Capture the cell that displays the provided text and extract its [X, Y] central coordinate. 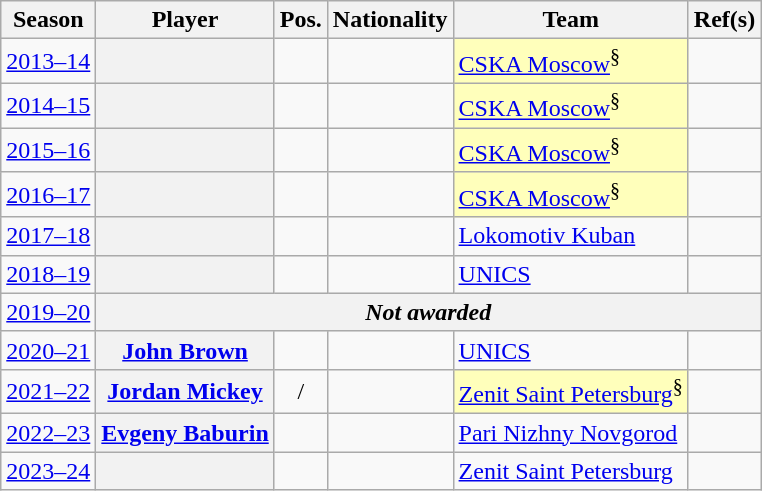
Lokomotiv Kuban [570, 236]
Zenit Saint Petersburg§ [570, 392]
2022–23 [48, 433]
Nationality [390, 20]
Not awarded [428, 312]
John Brown [185, 350]
2017–18 [48, 236]
2020–21 [48, 350]
Zenit Saint Petersburg [570, 471]
Ref(s) [724, 20]
/ [300, 392]
2019–20 [48, 312]
2023–24 [48, 471]
Evgeny Baburin [185, 433]
2016–17 [48, 194]
2014–15 [48, 106]
Player [185, 20]
Pari Nizhny Novgorod [570, 433]
2021–22 [48, 392]
Jordan Mickey [185, 392]
2018–19 [48, 274]
Team [570, 20]
Season [48, 20]
Pos. [300, 20]
2015–16 [48, 150]
2013–14 [48, 62]
